Return [X, Y] of the center of cell containing provided text 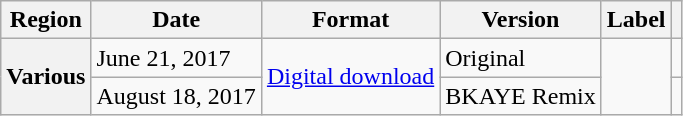
Version [521, 20]
Format [350, 20]
Digital download [350, 77]
June 21, 2017 [176, 58]
Various [46, 77]
Date [176, 20]
August 18, 2017 [176, 96]
Region [46, 20]
Original [521, 58]
BKAYE Remix [521, 96]
Label [636, 20]
